Provide the (X, Y) coordinate of the cell's center where the given text is located.  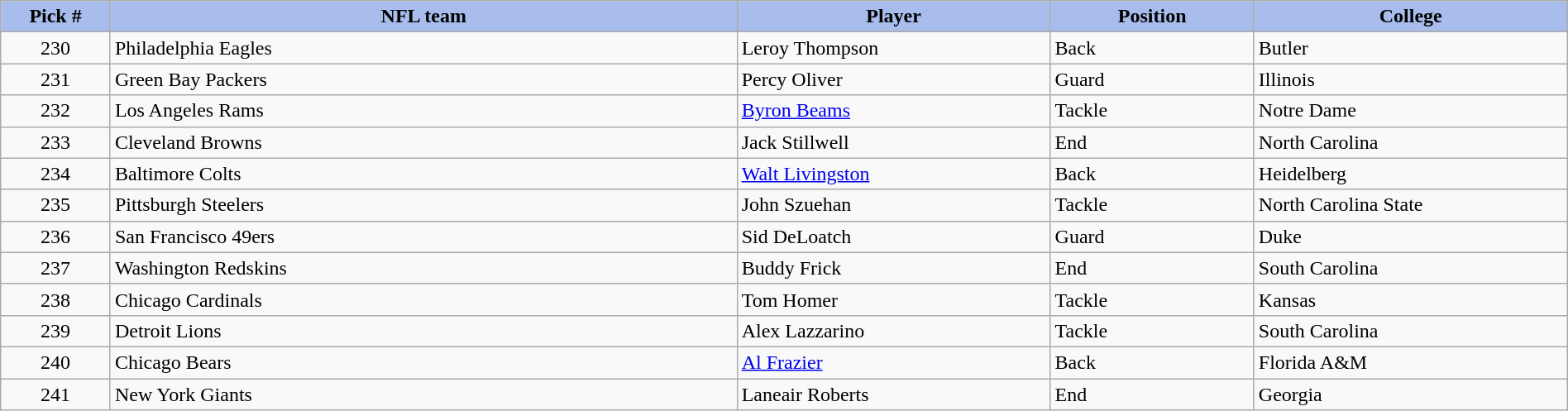
Florida A&M (1411, 362)
San Francisco 49ers (423, 237)
232 (56, 111)
Duke (1411, 237)
Laneair Roberts (893, 394)
Notre Dame (1411, 111)
Georgia (1411, 394)
North Carolina (1411, 142)
Pittsburgh Steelers (423, 205)
Sid DeLoatch (893, 237)
Walt Livingston (893, 174)
College (1411, 17)
New York Giants (423, 394)
Position (1152, 17)
Washington Redskins (423, 268)
Chicago Bears (423, 362)
238 (56, 299)
235 (56, 205)
John Szuehan (893, 205)
Buddy Frick (893, 268)
240 (56, 362)
239 (56, 331)
233 (56, 142)
Percy Oliver (893, 79)
Chicago Cardinals (423, 299)
231 (56, 79)
Leroy Thompson (893, 48)
Pick # (56, 17)
Byron Beams (893, 111)
Los Angeles Rams (423, 111)
NFL team (423, 17)
Detroit Lions (423, 331)
Baltimore Colts (423, 174)
Al Frazier (893, 362)
Cleveland Browns (423, 142)
Alex Lazzarino (893, 331)
241 (56, 394)
Butler (1411, 48)
Illinois (1411, 79)
237 (56, 268)
North Carolina State (1411, 205)
230 (56, 48)
234 (56, 174)
Tom Homer (893, 299)
Kansas (1411, 299)
Heidelberg (1411, 174)
236 (56, 237)
Green Bay Packers (423, 79)
Player (893, 17)
Jack Stillwell (893, 142)
Philadelphia Eagles (423, 48)
